For the text-containing cell, return its midpoint in [X, Y] coordinate format. 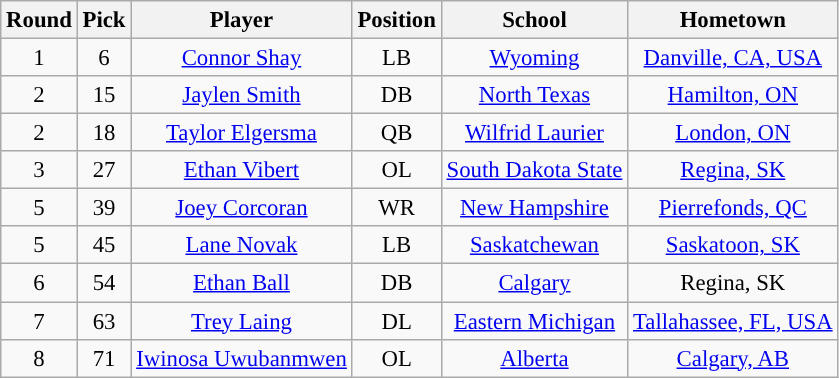
18 [104, 133]
3 [39, 170]
Danville, CA, USA [733, 58]
Joey Corcoran [242, 208]
London, ON [733, 133]
Trey Laing [242, 321]
63 [104, 321]
WR [396, 208]
Connor Shay [242, 58]
Calgary, AB [733, 358]
South Dakota State [534, 170]
39 [104, 208]
Wyoming [534, 58]
7 [39, 321]
54 [104, 283]
1 [39, 58]
15 [104, 95]
45 [104, 245]
8 [39, 358]
Hometown [733, 20]
QB [396, 133]
Eastern Michigan [534, 321]
Round [39, 20]
Wilfrid Laurier [534, 133]
North Texas [534, 95]
New Hampshire [534, 208]
Calgary [534, 283]
Saskatchewan [534, 245]
Iwinosa Uwubanmwen [242, 358]
Player [242, 20]
Alberta [534, 358]
27 [104, 170]
Ethan Vibert [242, 170]
School [534, 20]
Position [396, 20]
DL [396, 321]
Taylor Elgersma [242, 133]
Lane Novak [242, 245]
Pierrefonds, QC [733, 208]
Ethan Ball [242, 283]
Saskatoon, SK [733, 245]
71 [104, 358]
Jaylen Smith [242, 95]
Hamilton, ON [733, 95]
Pick [104, 20]
Tallahassee, FL, USA [733, 321]
